Pinpoint the cell where the given text exists, returning its (x, y) midpoint coordinate. 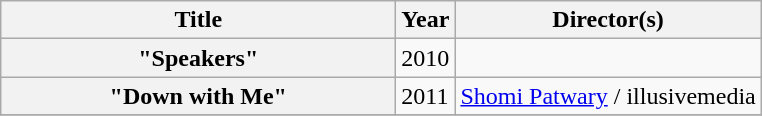
Title (198, 20)
"Down with Me" (198, 96)
"Speakers" (198, 58)
Shomi Patwary / illusivemedia (608, 96)
2010 (426, 58)
2011 (426, 96)
Year (426, 20)
Director(s) (608, 20)
